Capture the cell that displays the provided text and extract its (x, y) central coordinate. 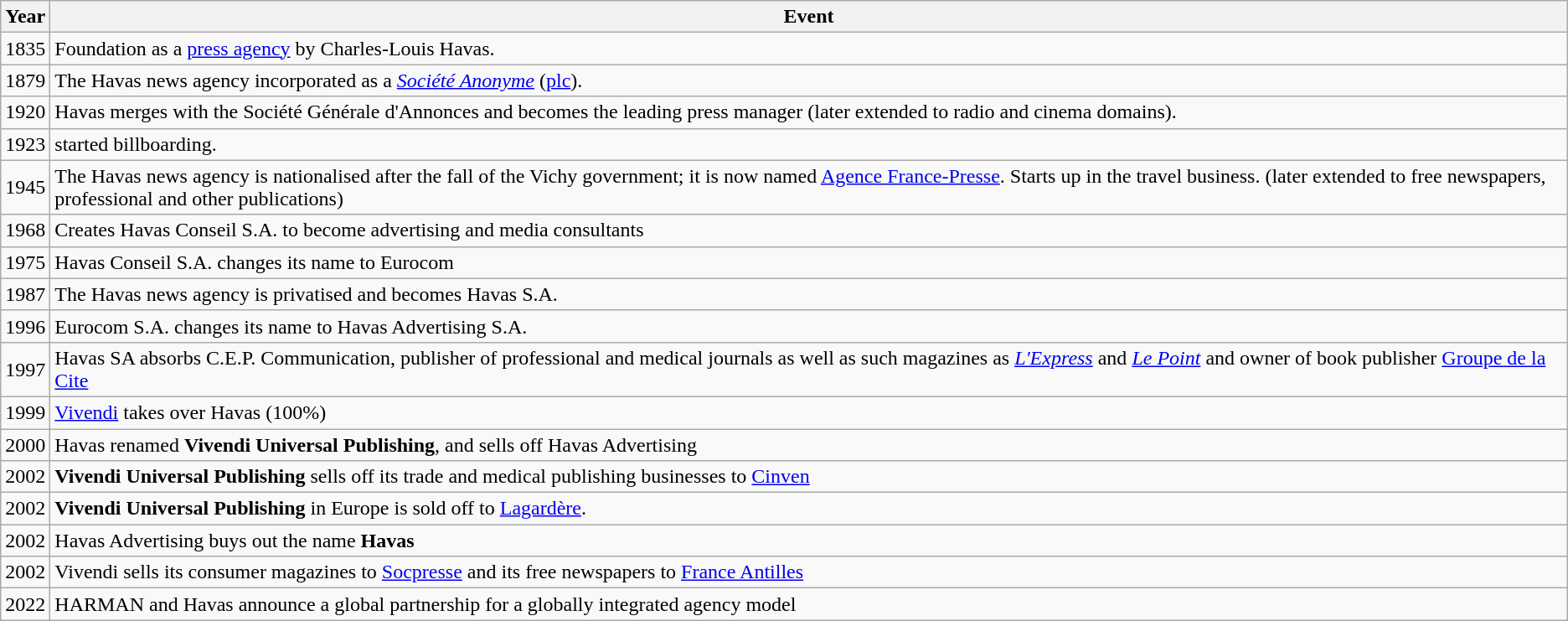
Vivendi sells its consumer magazines to Socpresse and its free newspapers to France Antilles (809, 572)
started billboarding. (809, 144)
Havas renamed Vivendi Universal Publishing, and sells off Havas Advertising (809, 445)
Havas Conseil S.A. changes its name to Eurocom (809, 262)
Year (25, 17)
1975 (25, 262)
The Havas news agency incorporated as a Société Anonyme (plc). (809, 80)
1945 (25, 188)
1987 (25, 294)
Foundation as a press agency by Charles-Louis Havas. (809, 49)
1999 (25, 412)
Vivendi Universal Publishing sells off its trade and medical publishing businesses to Cinven (809, 477)
Havas Advertising buys out the name Havas (809, 541)
Havas merges with the Société Générale d'Annonces and becomes the leading press manager (later extended to radio and cinema domains). (809, 112)
1997 (25, 369)
Vivendi Universal Publishing in Europe is sold off to Lagardère. (809, 509)
1920 (25, 112)
1968 (25, 230)
HARMAN and Havas announce a global partnership for a globally integrated agency model (809, 604)
The Havas news agency is privatised and becomes Havas S.A. (809, 294)
Vivendi takes over Havas (100%) (809, 412)
Eurocom S.A. changes its name to Havas Advertising S.A. (809, 326)
1923 (25, 144)
1879 (25, 80)
2000 (25, 445)
1996 (25, 326)
2022 (25, 604)
Creates Havas Conseil S.A. to become advertising and media consultants (809, 230)
Event (809, 17)
1835 (25, 49)
